Find where the given text appears and provide that cell's center as (X, Y) coordinate. 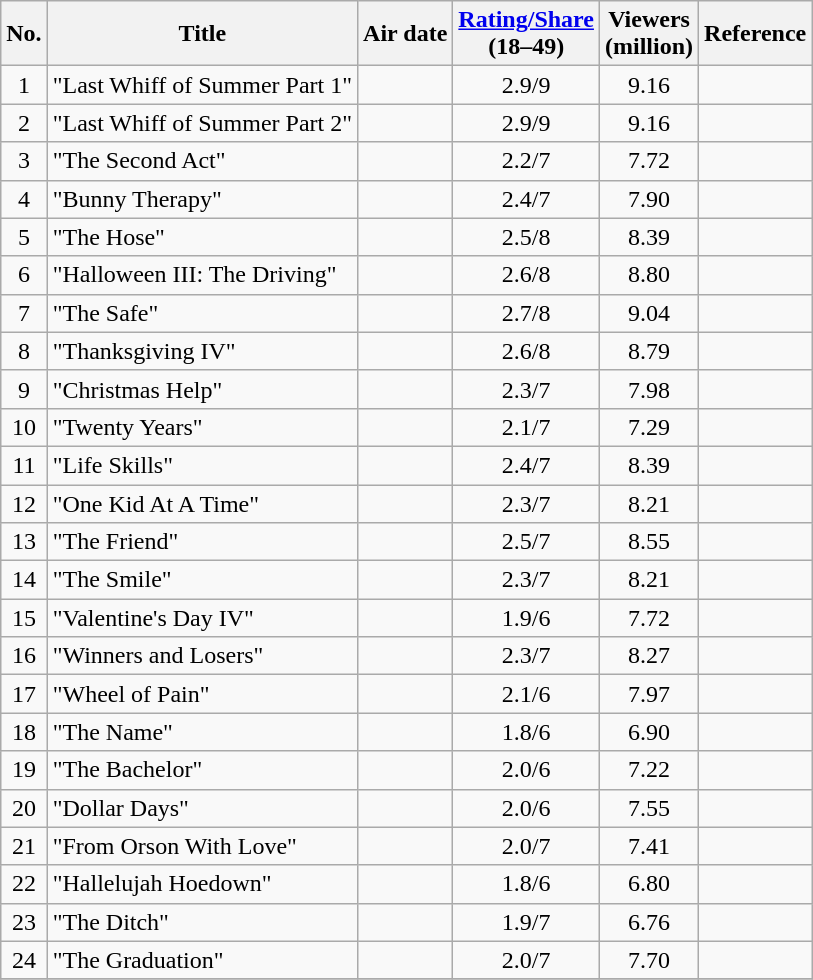
"The Bachelor" (202, 770)
8 (24, 351)
14 (24, 580)
"Hallelujah Hoedown" (202, 884)
7.41 (648, 846)
Title (202, 34)
"Christmas Help" (202, 389)
2.1/6 (526, 694)
"Valentine's Day IV" (202, 618)
"The Name" (202, 732)
21 (24, 846)
22 (24, 884)
"Thanksgiving IV" (202, 351)
20 (24, 808)
8.80 (648, 275)
6.90 (648, 732)
6.80 (648, 884)
12 (24, 503)
Air date (406, 34)
7.55 (648, 808)
"Winners and Losers" (202, 656)
1.9/7 (526, 922)
4 (24, 199)
7.97 (648, 694)
"The Graduation" (202, 960)
6 (24, 275)
"The Safe" (202, 313)
7.29 (648, 427)
10 (24, 427)
"The Hose" (202, 237)
5 (24, 237)
"The Ditch" (202, 922)
2.1/7 (526, 427)
9 (24, 389)
7 (24, 313)
"Bunny Therapy" (202, 199)
"Dollar Days" (202, 808)
9.04 (648, 313)
24 (24, 960)
19 (24, 770)
11 (24, 465)
No. (24, 34)
2.5/8 (526, 237)
16 (24, 656)
"The Smile" (202, 580)
7.98 (648, 389)
"The Second Act" (202, 161)
"Life Skills" (202, 465)
6.76 (648, 922)
"From Orson With Love" (202, 846)
"The Friend" (202, 542)
"Last Whiff of Summer Part 2" (202, 123)
8.27 (648, 656)
13 (24, 542)
3 (24, 161)
Rating/Share(18–49) (526, 34)
"Halloween III: The Driving" (202, 275)
2 (24, 123)
2.2/7 (526, 161)
"Twenty Years" (202, 427)
7.22 (648, 770)
18 (24, 732)
Reference (756, 34)
8.79 (648, 351)
8.55 (648, 542)
2.5/7 (526, 542)
"Wheel of Pain" (202, 694)
1.9/6 (526, 618)
1 (24, 85)
23 (24, 922)
"Last Whiff of Summer Part 1" (202, 85)
"One Kid At A Time" (202, 503)
2.7/8 (526, 313)
7.90 (648, 199)
7.70 (648, 960)
Viewers(million) (648, 34)
17 (24, 694)
15 (24, 618)
